Output the (X, Y) coordinate of the center of the cell containing the given text.  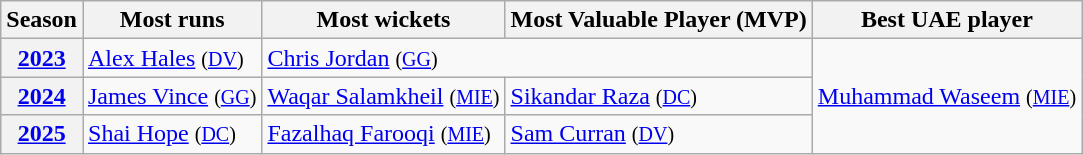
Fazalhaq Farooqi (MIE) (384, 134)
James Vince (GG) (172, 96)
Alex Hales (DV) (172, 58)
Shai Hope (DC) (172, 134)
Muhammad Waseem (MIE) (946, 96)
2023 (42, 58)
Most wickets (384, 20)
Chris Jordan (GG) (537, 58)
Waqar Salamkheil (MIE) (384, 96)
Most runs (172, 20)
Season (42, 20)
Sam Curran (DV) (658, 134)
Best UAE player (946, 20)
2024 (42, 96)
Most Valuable Player (MVP) (658, 20)
2025 (42, 134)
Sikandar Raza (DC) (658, 96)
